Find where the given text appears and provide that cell's center as [x, y] coordinate. 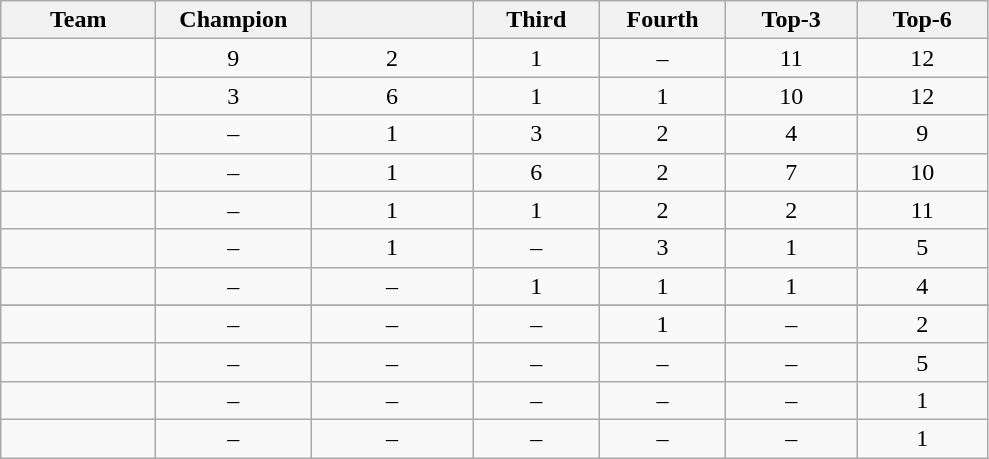
Third [536, 20]
Top-3 [792, 20]
7 [792, 172]
Top-6 [922, 20]
Champion [234, 20]
Fourth [662, 20]
Team [78, 20]
